Identify which cell holds the provided text, then report its [X, Y] central coordinate. 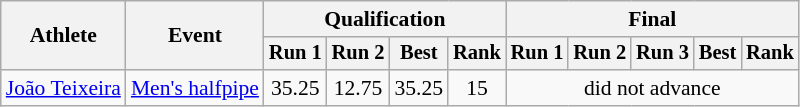
Event [195, 36]
João Teixeira [64, 88]
Run 3 [662, 54]
Final [652, 19]
Athlete [64, 36]
did not advance [652, 88]
15 [477, 88]
Qualification [385, 19]
Men's halfpipe [195, 88]
12.75 [358, 88]
